Extract the (X, Y) coordinate from the center of the cell holding the provided text.  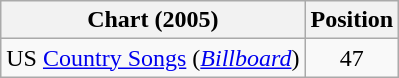
US Country Songs (Billboard) (153, 58)
Chart (2005) (153, 20)
Position (352, 20)
47 (352, 58)
